Locate the cell with the specified text and output its [x, y] center coordinate. 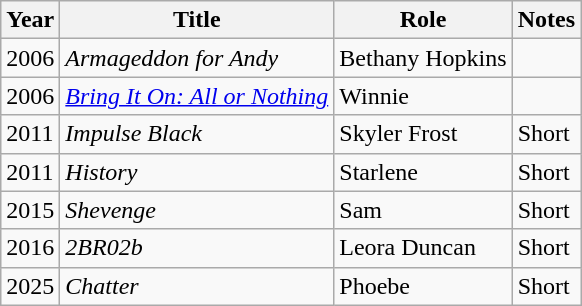
History [197, 172]
2015 [30, 210]
Role [423, 20]
Chatter [197, 286]
Bring It On: All or Nothing [197, 96]
Shevenge [197, 210]
Starlene [423, 172]
Skyler Frost [423, 134]
Year [30, 20]
Notes [546, 20]
Impulse Black [197, 134]
Armageddon for Andy [197, 58]
2BR02b [197, 248]
Title [197, 20]
2025 [30, 286]
Bethany Hopkins [423, 58]
2016 [30, 248]
Leora Duncan [423, 248]
Sam [423, 210]
Phoebe [423, 286]
Winnie [423, 96]
